Provide the (X, Y) coordinate of the cell's center where the given text is located.  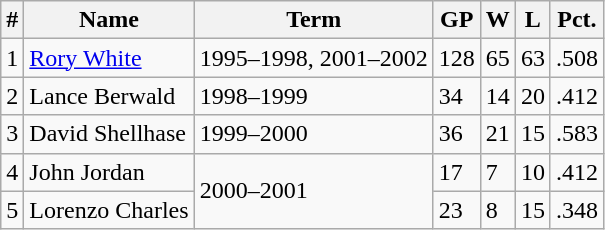
Lorenzo Charles (109, 210)
3 (12, 134)
23 (456, 210)
8 (498, 210)
34 (456, 96)
1995–1998, 2001–2002 (314, 58)
L (532, 20)
.348 (576, 210)
Pct. (576, 20)
# (12, 20)
36 (456, 134)
1999–2000 (314, 134)
5 (12, 210)
21 (498, 134)
Lance Berwald (109, 96)
10 (532, 172)
1 (12, 58)
7 (498, 172)
2 (12, 96)
14 (498, 96)
Name (109, 20)
GP (456, 20)
17 (456, 172)
.508 (576, 58)
4 (12, 172)
John Jordan (109, 172)
65 (498, 58)
David Shellhase (109, 134)
.583 (576, 134)
128 (456, 58)
Rory White (109, 58)
20 (532, 96)
2000–2001 (314, 191)
W (498, 20)
Term (314, 20)
63 (532, 58)
1998–1999 (314, 96)
